Return the [x, y] coordinate for the center point of the cell that contains the specified text.  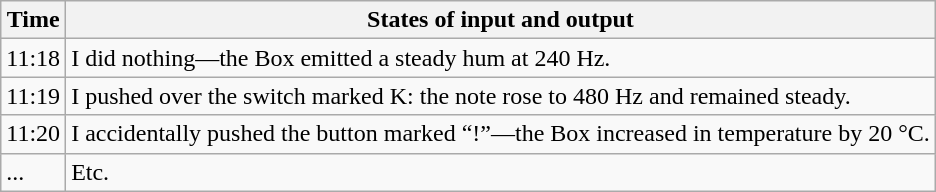
I did nothing—the Box emitted a steady hum at 240 Hz. [501, 58]
11:18 [34, 58]
... [34, 172]
I accidentally pushed the button marked “!”—the Box increased in temperature by 20 °C. [501, 134]
11:19 [34, 96]
I pushed over the switch marked K: the note rose to 480 Hz and remained steady. [501, 96]
States of input and output [501, 20]
Time [34, 20]
Etc. [501, 172]
11:20 [34, 134]
